Identify which cell holds the provided text, then report its [X, Y] central coordinate. 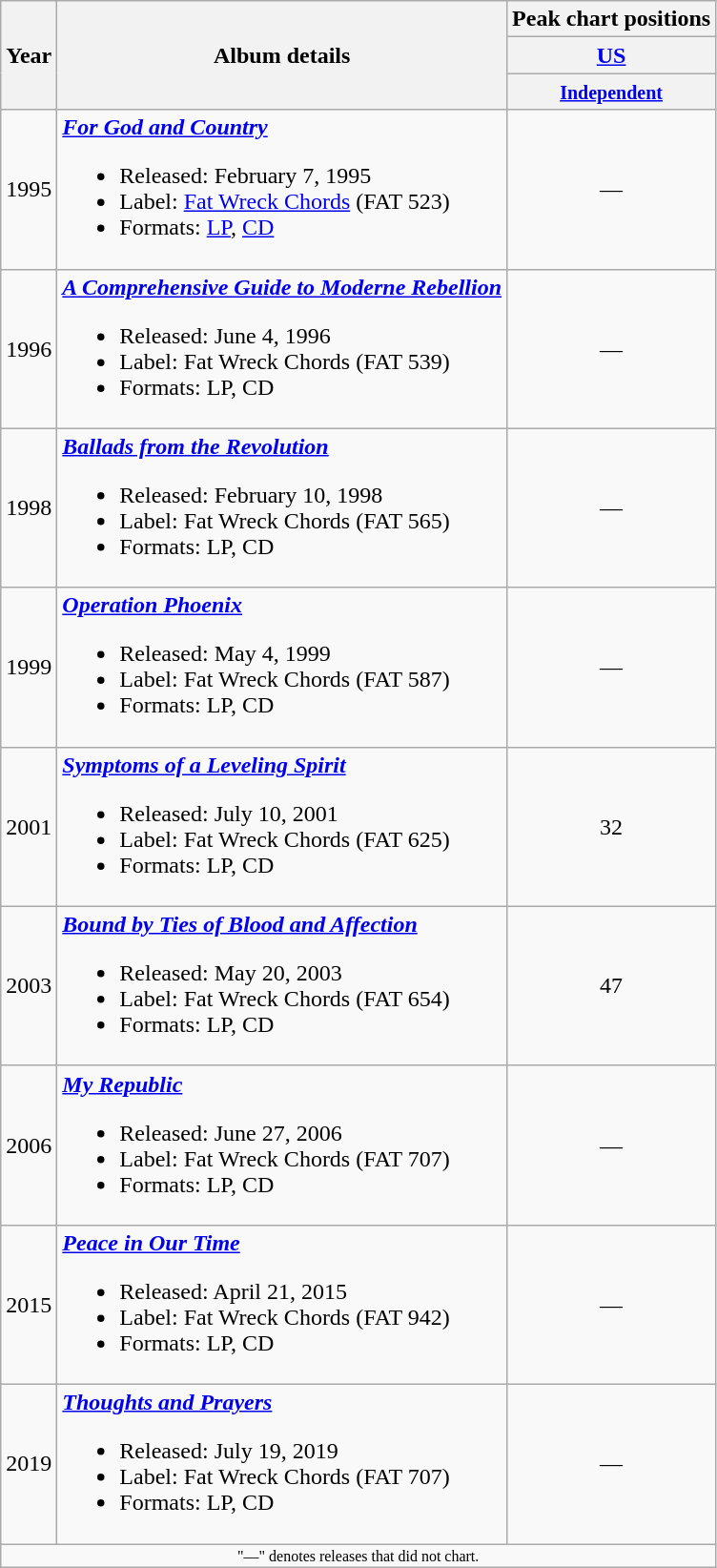
Year [29, 55]
2006 [29, 1145]
For God and CountryReleased: February 7, 1995Label: Fat Wreck Chords (FAT 523)Formats: LP, CD [282, 189]
Independent [612, 92]
Thoughts and PrayersReleased: July 19, 2019Label: Fat Wreck Chords (FAT 707)Formats: LP, CD [282, 1463]
A Comprehensive Guide to Moderne RebellionReleased: June 4, 1996Label: Fat Wreck Chords (FAT 539)Formats: LP, CD [282, 349]
Peace in Our TimeReleased: April 21, 2015Label: Fat Wreck Chords (FAT 942)Formats: LP, CD [282, 1305]
1998 [29, 507]
2003 [29, 986]
Bound by Ties of Blood and AffectionReleased: May 20, 2003Label: Fat Wreck Chords (FAT 654)Formats: LP, CD [282, 986]
1999 [29, 668]
My RepublicReleased: June 27, 2006Label: Fat Wreck Chords (FAT 707)Formats: LP, CD [282, 1145]
32 [612, 826]
Peak chart positions [612, 19]
Operation PhoenixReleased: May 4, 1999Label: Fat Wreck Chords (FAT 587)Formats: LP, CD [282, 668]
Album details [282, 55]
2015 [29, 1305]
1996 [29, 349]
2019 [29, 1463]
2001 [29, 826]
Symptoms of a Leveling SpiritReleased: July 10, 2001Label: Fat Wreck Chords (FAT 625)Formats: LP, CD [282, 826]
Ballads from the RevolutionReleased: February 10, 1998Label: Fat Wreck Chords (FAT 565)Formats: LP, CD [282, 507]
US [612, 55]
1995 [29, 189]
"—" denotes releases that did not chart. [358, 1555]
47 [612, 986]
